Scan for the cell matching the given text and deliver its (x, y) coordinate at center. 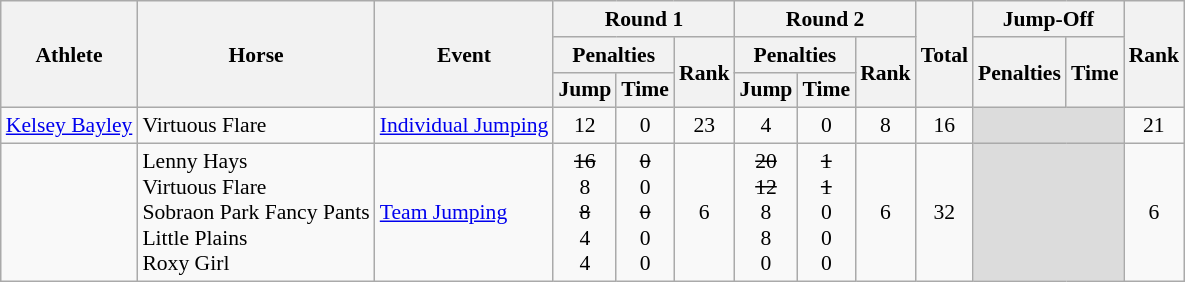
Total (944, 54)
Team Jumping (464, 213)
23 (704, 126)
8 (886, 126)
Athlete (70, 54)
Horse (256, 54)
Jump-Off (1048, 19)
Lenny HaysVirtuous FlareSobraon Park Fancy PantsLittle PlainsRoxy Girl (256, 213)
4 (766, 126)
21 (1154, 126)
2012880 (766, 213)
Virtuous Flare (256, 126)
Kelsey Bayley (70, 126)
Round 2 (826, 19)
12 (584, 126)
00000 (645, 213)
16 (944, 126)
11000 (826, 213)
32 (944, 213)
Round 1 (644, 19)
168844 (584, 213)
Event (464, 54)
Individual Jumping (464, 126)
